Search for the cell housing the specified text and yield its [X, Y] center coordinate. 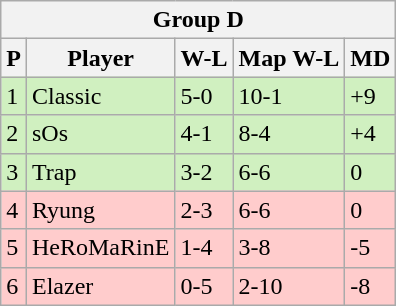
HeRoMaRinE [100, 248]
3-2 [204, 172]
1 [14, 96]
-5 [370, 248]
5 [14, 248]
MD [370, 58]
4-1 [204, 134]
Trap [100, 172]
P [14, 58]
Elazer [100, 286]
sOs [100, 134]
W-L [204, 58]
3-8 [289, 248]
10-1 [289, 96]
-8 [370, 286]
Player [100, 58]
+4 [370, 134]
8-4 [289, 134]
0-5 [204, 286]
Map W-L [289, 58]
2-10 [289, 286]
Group D [198, 20]
2 [14, 134]
Classic [100, 96]
6 [14, 286]
1-4 [204, 248]
3 [14, 172]
2-3 [204, 210]
+9 [370, 96]
4 [14, 210]
5-0 [204, 96]
Ryung [100, 210]
